Capture the cell that displays the provided text and extract its (x, y) central coordinate. 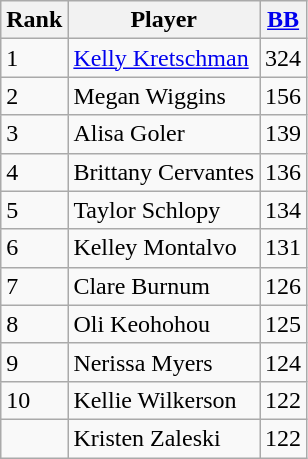
125 (284, 324)
Kelley Montalvo (164, 248)
Rank (34, 20)
156 (284, 96)
3 (34, 134)
Oli Keohohou (164, 324)
131 (284, 248)
Nerissa Myers (164, 362)
7 (34, 286)
134 (284, 210)
Kristen Zaleski (164, 438)
Clare Burnum (164, 286)
136 (284, 172)
Kellie Wilkerson (164, 400)
139 (284, 134)
Kelly Kretschman (164, 58)
2 (34, 96)
BB (284, 20)
124 (284, 362)
1 (34, 58)
Taylor Schlopy (164, 210)
Alisa Goler (164, 134)
6 (34, 248)
4 (34, 172)
8 (34, 324)
Megan Wiggins (164, 96)
10 (34, 400)
Brittany Cervantes (164, 172)
Player (164, 20)
9 (34, 362)
5 (34, 210)
126 (284, 286)
324 (284, 58)
